Detect which cell encompasses the target text, then output its [X, Y] center coordinate. 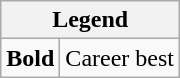
Bold [30, 58]
Career best [120, 58]
Legend [90, 20]
